Scan for the cell matching the given text and deliver its [x, y] coordinate at center. 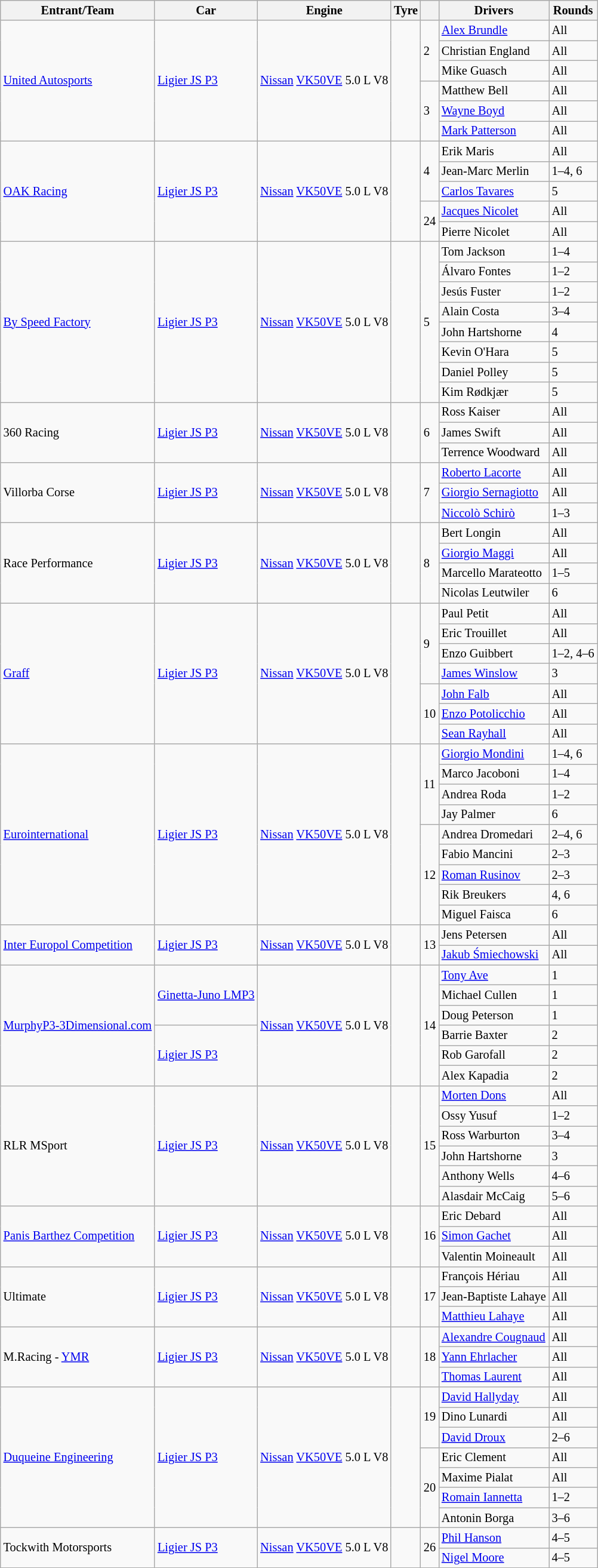
19 [430, 1418]
Inter Europol Competition [78, 945]
Nigel Moore [494, 1558]
Nicolas Leutwiler [494, 593]
Eric Clement [494, 1458]
Tyre [406, 10]
Michael Cullen [494, 995]
Morten Dons [494, 1096]
Ginetta-Juno LMP3 [206, 995]
17 [430, 1297]
Tom Jackson [494, 251]
Roman Rusinov [494, 875]
8 [430, 562]
Dino Lunardi [494, 1417]
Rik Breukers [494, 894]
15 [430, 1146]
24 [430, 221]
Race Performance [78, 562]
James Swift [494, 432]
4, 6 [573, 894]
Alexandre Cougnaud [494, 1337]
Niccolò Schirò [494, 513]
26 [430, 1548]
12 [430, 874]
Eric Debard [494, 1216]
Enzo Potolicchio [494, 714]
10 [430, 714]
7 [430, 492]
Giorgio Maggi [494, 553]
Tony Ave [494, 975]
11 [430, 785]
Engine [324, 10]
MurphyP3-3Dimensional.com [78, 1025]
Alex Brundle [494, 30]
Maxime Pialat [494, 1477]
Álvaro Fontes [494, 272]
David Hallyday [494, 1397]
20 [430, 1488]
Antonin Borga [494, 1518]
Car [206, 10]
Doug Peterson [494, 1015]
Thomas Laurent [494, 1377]
Phil Hanson [494, 1538]
Daniel Polley [494, 372]
14 [430, 1025]
Jay Palmer [494, 814]
Mike Guasch [494, 70]
Terrence Woodward [494, 453]
Christian England [494, 51]
Barrie Baxter [494, 1035]
Jesús Fuster [494, 292]
Paul Petit [494, 613]
Roberto Lacorte [494, 472]
13 [430, 945]
Villorba Corse [78, 492]
Anthony Wells [494, 1176]
David Droux [494, 1437]
Marcello Marateotto [494, 573]
Rounds [573, 10]
François Hériau [494, 1277]
Jean-Baptiste Lahaye [494, 1296]
1–3 [573, 513]
Ossy Yusuf [494, 1115]
RLR MSport [78, 1146]
5–6 [573, 1196]
Pierre Nicolet [494, 232]
Mark Patterson [494, 131]
18 [430, 1357]
Entrant/Team [78, 10]
Simon Gachet [494, 1236]
Sean Rayhall [494, 734]
Carlos Tavares [494, 191]
Kevin O'Hara [494, 352]
1–5 [573, 573]
Giorgio Sernagiotto [494, 493]
2–6 [573, 1437]
Bert Longin [494, 533]
Enzo Guibbert [494, 653]
360 Racing [78, 432]
Yann Ehrlacher [494, 1357]
Matthew Bell [494, 91]
Matthieu Lahaye [494, 1317]
Giorgio Mondini [494, 754]
Miguel Faisca [494, 915]
Duqueine Engineering [78, 1458]
Ross Kaiser [494, 412]
OAK Racing [78, 191]
James Winslow [494, 674]
Ross Warburton [494, 1136]
Ultimate [78, 1297]
United Autosports [78, 81]
Alasdair McCaig [494, 1196]
1–2, 4–6 [573, 653]
Tockwith Motorsports [78, 1548]
Andrea Roda [494, 794]
Rob Garofall [494, 1055]
2–4, 6 [573, 834]
3–6 [573, 1518]
Jens Petersen [494, 935]
Kim Rødkjær [494, 392]
By Speed Factory [78, 321]
Romain Iannetta [494, 1498]
Eric Trouillet [494, 634]
Alex Kapadia [494, 1075]
M.Racing - YMR [78, 1357]
Eurointernational [78, 835]
Valentin Moineault [494, 1256]
9 [430, 644]
4–6 [573, 1176]
John Falb [494, 694]
Jacques Nicolet [494, 211]
Alain Costa [494, 312]
Jean-Marc Merlin [494, 171]
Wayne Boyd [494, 111]
Panis Barthez Competition [78, 1236]
Fabio Mancini [494, 854]
Marco Jacoboni [494, 774]
16 [430, 1236]
Drivers [494, 10]
Erik Maris [494, 151]
Andrea Dromedari [494, 834]
Jakub Śmiechowski [494, 955]
Graff [78, 674]
